Detect which cell encompasses the target text, then output its [X, Y] center coordinate. 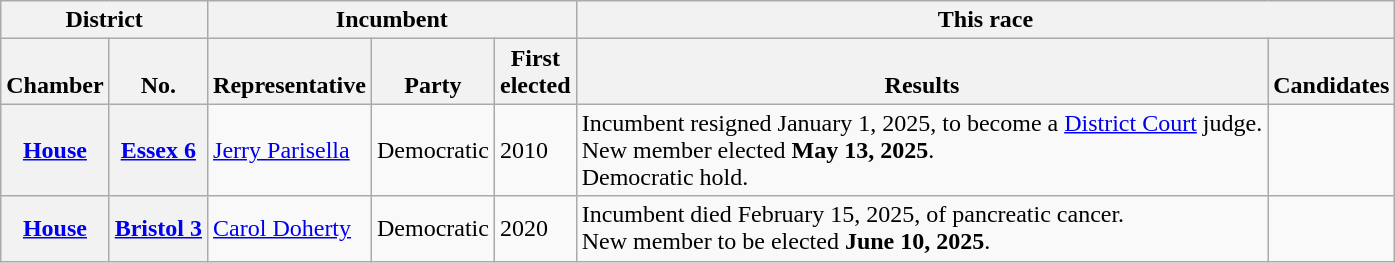
Incumbent [392, 20]
Jerry Parisella [290, 150]
Incumbent died February 15, 2025, of pancreatic cancer.New member to be elected June 10, 2025. [922, 228]
District [104, 20]
No. [158, 72]
2020 [535, 228]
Results [922, 72]
Representative [290, 72]
2010 [535, 150]
Essex 6 [158, 150]
Incumbent resigned January 1, 2025, to become a District Court judge.New member elected May 13, 2025.Democratic hold. [922, 150]
Candidates [1332, 72]
Firstelected [535, 72]
Bristol 3 [158, 228]
Party [432, 72]
Carol Doherty [290, 228]
Chamber [55, 72]
This race [986, 20]
